Scan for the cell matching the given text and deliver its [x, y] coordinate at center. 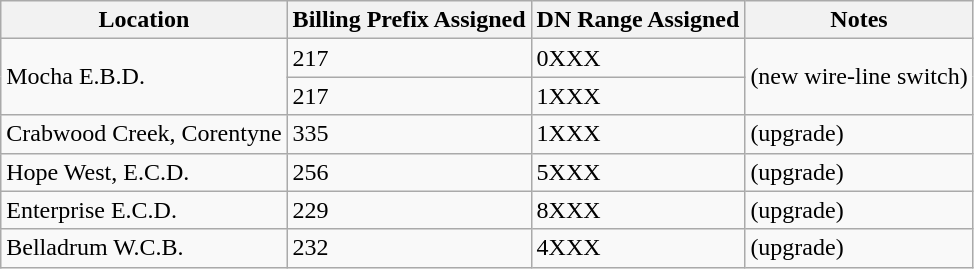
Mocha E.B.D. [144, 77]
256 [409, 172]
Crabwood Creek, Corentyne [144, 134]
DN Range Assigned [638, 20]
0XXX [638, 58]
Notes [859, 20]
(new wire-line switch) [859, 77]
232 [409, 248]
Hope West, E.C.D. [144, 172]
Belladrum W.C.B. [144, 248]
5XXX [638, 172]
8XXX [638, 210]
4XXX [638, 248]
Enterprise E.C.D. [144, 210]
Billing Prefix Assigned [409, 20]
229 [409, 210]
335 [409, 134]
Location [144, 20]
